Search for the cell housing the specified text and yield its (x, y) center coordinate. 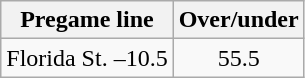
Florida St. –10.5 (87, 58)
55.5 (238, 58)
Pregame line (87, 20)
Over/under (238, 20)
